Pinpoint the cell where the given text exists, returning its (x, y) midpoint coordinate. 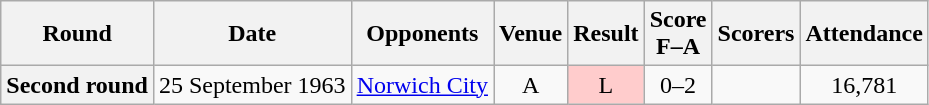
Attendance (864, 34)
Venue (531, 34)
Opponents (422, 34)
Norwich City (422, 85)
Second round (78, 85)
0–2 (678, 85)
Round (78, 34)
Date (252, 34)
Scorers (756, 34)
A (531, 85)
L (606, 85)
Result (606, 34)
ScoreF–A (678, 34)
16,781 (864, 85)
25 September 1963 (252, 85)
